Provide the [X, Y] coordinate of the cell's center where the given text is located.  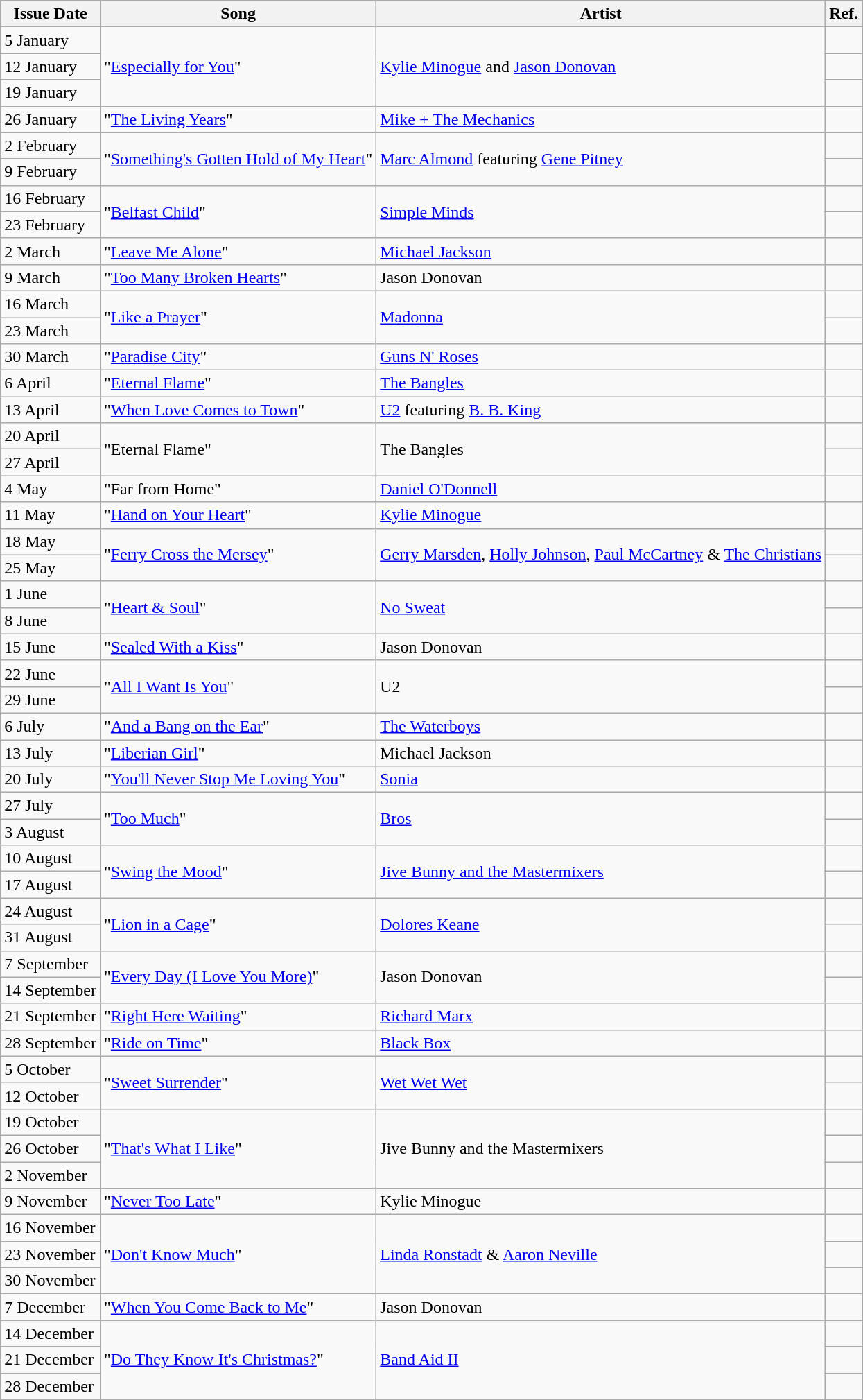
13 April [51, 410]
1 June [51, 594]
28 September [51, 1043]
2 February [51, 146]
9 November [51, 1202]
2 March [51, 251]
"Too Many Broken Hearts" [238, 277]
"Ride on Time" [238, 1043]
Linda Ronstadt & Aaron Neville [601, 1254]
7 September [51, 964]
"And a Bang on the Ear" [238, 726]
No Sweat [601, 607]
31 August [51, 937]
Mike + The Mechanics [601, 119]
24 August [51, 911]
Richard Marx [601, 1017]
"When Love Comes to Town" [238, 410]
12 October [51, 1096]
"Too Much" [238, 819]
Guns N' Roses [601, 357]
5 October [51, 1069]
26 October [51, 1148]
"Heart & Soul" [238, 607]
U2 featuring B. B. King [601, 410]
Wet Wet Wet [601, 1082]
10 August [51, 858]
22 June [51, 673]
U2 [601, 686]
6 July [51, 726]
"Right Here Waiting" [238, 1017]
23 November [51, 1254]
"Especially for You" [238, 67]
17 August [51, 885]
"Never Too Late" [238, 1202]
"Paradise City" [238, 357]
14 December [51, 1333]
9 February [51, 172]
29 June [51, 700]
"Belfast Child" [238, 211]
9 March [51, 277]
27 April [51, 463]
23 February [51, 225]
Ref. [844, 14]
11 May [51, 515]
8 June [51, 621]
Marc Almond featuring Gene Pitney [601, 159]
7 December [51, 1307]
21 December [51, 1360]
Madonna [601, 317]
19 October [51, 1122]
Artist [601, 14]
16 November [51, 1228]
2 November [51, 1175]
"Sealed With a Kiss" [238, 647]
Bros [601, 819]
28 December [51, 1386]
Gerry Marsden, Holly Johnson, Paul McCartney & The Christians [601, 555]
30 November [51, 1281]
27 July [51, 806]
Band Aid II [601, 1360]
16 March [51, 304]
"That's What I Like" [238, 1148]
14 September [51, 990]
"Lion in a Cage" [238, 924]
Dolores Keane [601, 924]
"Don't Know Much" [238, 1254]
13 July [51, 752]
"Ferry Cross the Mersey" [238, 555]
"Like a Prayer" [238, 317]
25 May [51, 568]
30 March [51, 357]
19 January [51, 93]
5 January [51, 40]
"Something's Gotten Hold of My Heart" [238, 159]
"The Living Years" [238, 119]
15 June [51, 647]
Black Box [601, 1043]
Kylie Minogue and Jason Donovan [601, 67]
"Far from Home" [238, 489]
Daniel O'Donnell [601, 489]
"Hand on Your Heart" [238, 515]
Song [238, 14]
"Sweet Surrender" [238, 1082]
Sonia [601, 779]
20 April [51, 436]
"All I Want Is You" [238, 686]
3 August [51, 832]
Issue Date [51, 14]
The Waterboys [601, 726]
"Liberian Girl" [238, 752]
16 February [51, 198]
21 September [51, 1017]
Simple Minds [601, 211]
26 January [51, 119]
4 May [51, 489]
"Swing the Mood" [238, 872]
"Do They Know It's Christmas?" [238, 1360]
"When You Come Back to Me" [238, 1307]
"Every Day (I Love You More)" [238, 977]
20 July [51, 779]
"Leave Me Alone" [238, 251]
6 April [51, 383]
12 January [51, 67]
23 March [51, 331]
18 May [51, 542]
"You'll Never Stop Me Loving You" [238, 779]
